Output the (X, Y) coordinate of the center of the cell containing the given text.  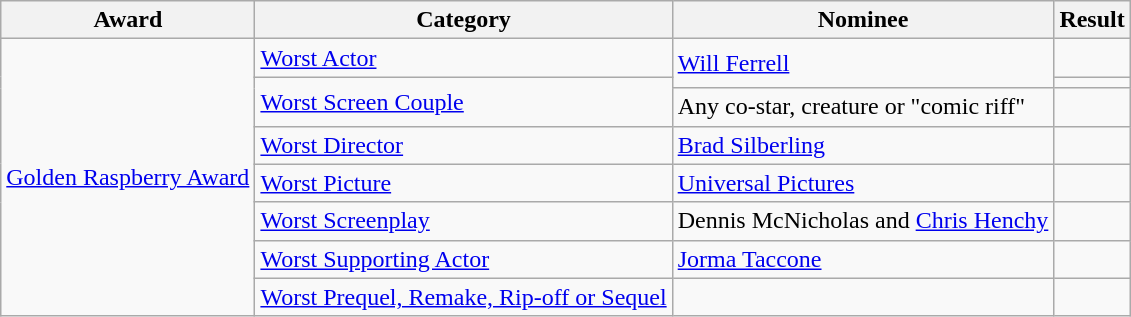
Nominee (863, 20)
Universal Pictures (863, 183)
Any co-star, creature or "comic riff" (863, 107)
Worst Screenplay (464, 221)
Worst Director (464, 145)
Worst Actor (464, 58)
Dennis McNicholas and Chris Henchy (863, 221)
Jorma Taccone (863, 259)
Worst Screen Couple (464, 102)
Will Ferrell (863, 64)
Worst Prequel, Remake, Rip-off or Sequel (464, 297)
Award (128, 20)
Worst Picture (464, 183)
Category (464, 20)
Brad Silberling (863, 145)
Result (1092, 20)
Worst Supporting Actor (464, 259)
Golden Raspberry Award (128, 178)
